Identify which cell holds the provided text, then report its (X, Y) central coordinate. 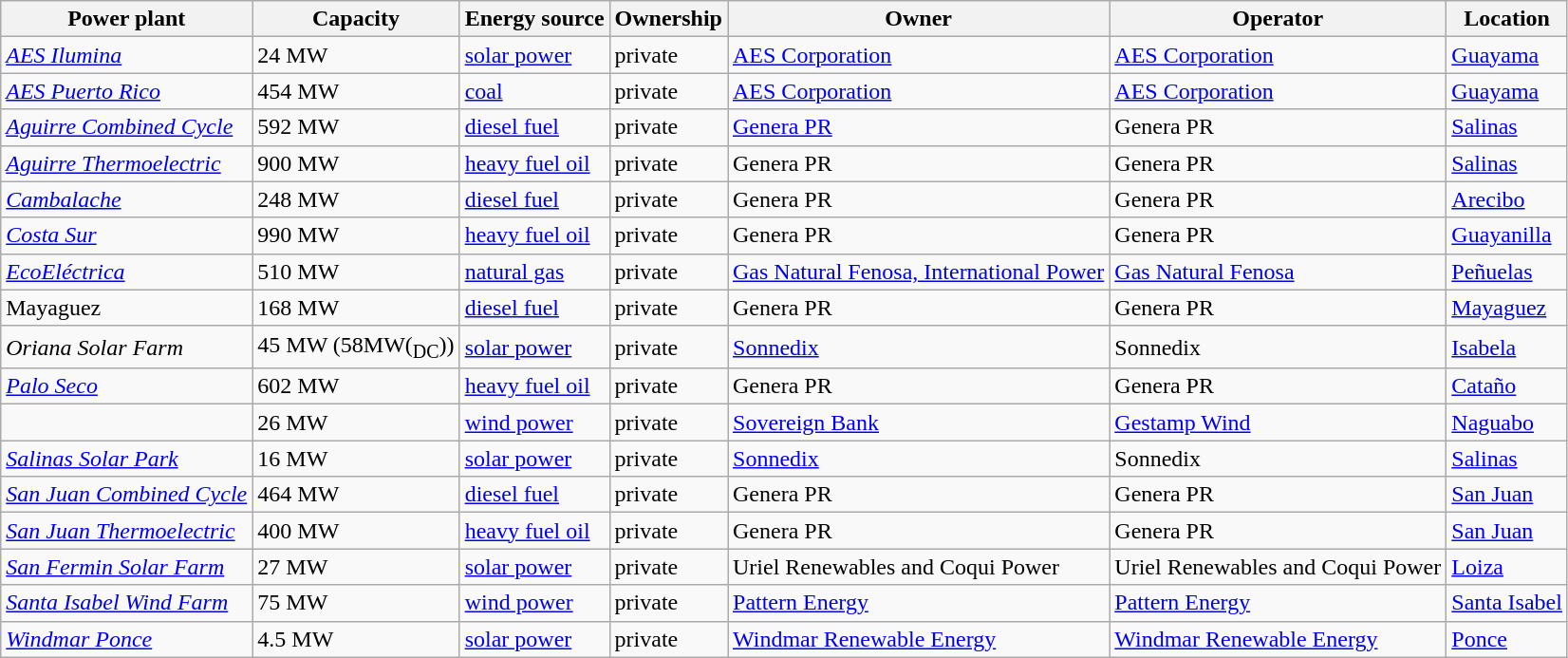
Guayanilla (1507, 235)
75 MW (356, 603)
Gas Natural Fenosa, International Power (918, 272)
Cambalache (127, 199)
Santa Isabel Wind Farm (127, 603)
Palo Seco (127, 386)
coal (534, 91)
Isabela (1507, 347)
Energy source (534, 19)
Oriana Solar Farm (127, 347)
27 MW (356, 567)
San Fermin Solar Farm (127, 567)
Operator (1278, 19)
Arecibo (1507, 199)
Ownership (668, 19)
EcoEléctrica (127, 272)
400 MW (356, 531)
Loiza (1507, 567)
Power plant (127, 19)
26 MW (356, 423)
Windmar Ponce (127, 639)
Aguirre Thermoelectric (127, 163)
AES Ilumina (127, 55)
454 MW (356, 91)
602 MW (356, 386)
Ponce (1507, 639)
900 MW (356, 163)
45 MW (58MW(DC)) (356, 347)
Location (1507, 19)
510 MW (356, 272)
4.5 MW (356, 639)
Gestamp Wind (1278, 423)
990 MW (356, 235)
Santa Isabel (1507, 603)
592 MW (356, 127)
San Juan Thermoelectric (127, 531)
Gas Natural Fenosa (1278, 272)
Salinas Solar Park (127, 459)
Costa Sur (127, 235)
24 MW (356, 55)
Cataño (1507, 386)
Sovereign Bank (918, 423)
248 MW (356, 199)
Peñuelas (1507, 272)
Aguirre Combined Cycle (127, 127)
16 MW (356, 459)
Naguabo (1507, 423)
Capacity (356, 19)
464 MW (356, 495)
AES Puerto Rico (127, 91)
natural gas (534, 272)
168 MW (356, 308)
San Juan Combined Cycle (127, 495)
Owner (918, 19)
